Determine the [X, Y] coordinate at the center of the cell enclosing the given text.  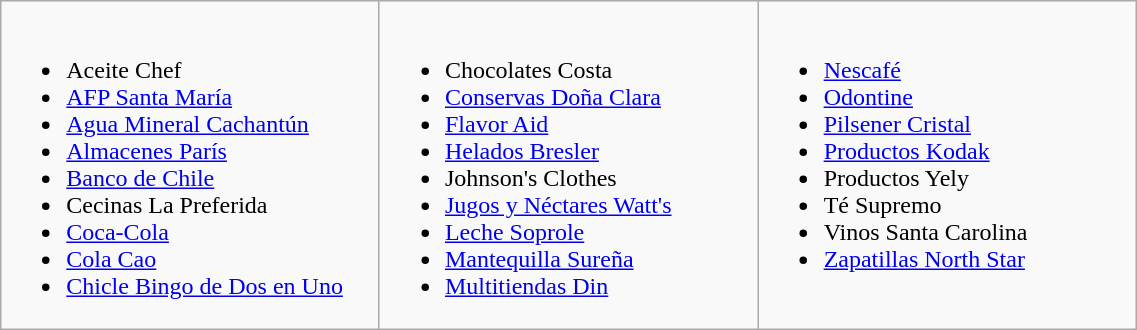
NescaféOdontinePilsener CristalProductos KodakProductos YelyTé SupremoVinos Santa CarolinaZapatillas North Star [948, 166]
Chocolates CostaConservas Doña ClaraFlavor AidHelados BreslerJohnson's ClothesJugos y Néctares Watt'sLeche SoproleMantequilla SureñaMultitiendas Din [568, 166]
Aceite ChefAFP Santa MaríaAgua Mineral CachantúnAlmacenes ParísBanco de ChileCecinas La PreferidaCoca-ColaCola CaoChicle Bingo de Dos en Uno [190, 166]
